Provide the (X, Y) coordinate of the cell's center where the given text is located.  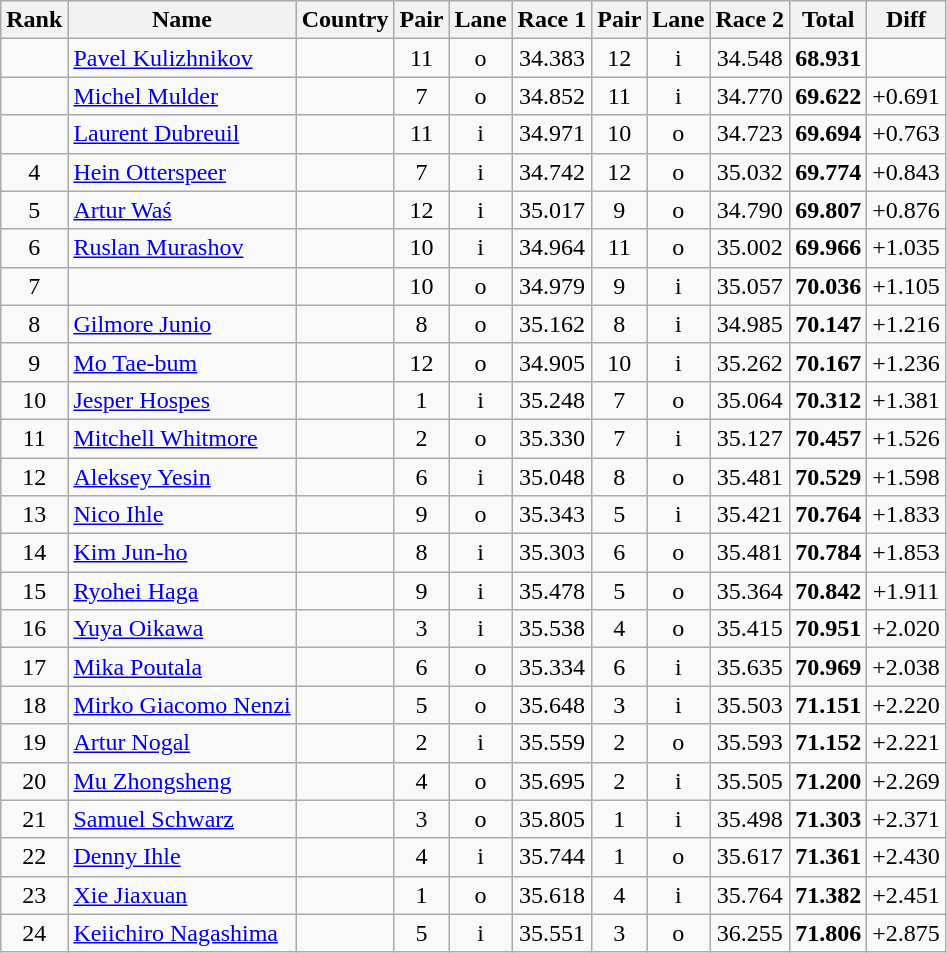
35.303 (552, 553)
24 (34, 933)
+2.221 (906, 743)
+1.381 (906, 400)
Samuel Schwarz (182, 819)
+1.598 (906, 477)
35.505 (750, 781)
35.559 (552, 743)
70.457 (828, 438)
19 (34, 743)
34.852 (552, 96)
22 (34, 857)
35.162 (552, 324)
70.842 (828, 591)
+0.876 (906, 210)
Mu Zhongsheng (182, 781)
Gilmore Junio (182, 324)
35.478 (552, 591)
+2.371 (906, 819)
35.048 (552, 477)
35.248 (552, 400)
34.905 (552, 362)
35.057 (750, 286)
35.744 (552, 857)
Mo Tae-bum (182, 362)
Nico Ihle (182, 515)
Ruslan Murashov (182, 248)
+1.833 (906, 515)
35.032 (750, 172)
35.498 (750, 819)
+2.875 (906, 933)
+2.269 (906, 781)
Race 2 (750, 20)
13 (34, 515)
+1.105 (906, 286)
+2.430 (906, 857)
69.807 (828, 210)
Michel Mulder (182, 96)
70.951 (828, 629)
Hein Otterspeer (182, 172)
+1.035 (906, 248)
35.635 (750, 667)
70.969 (828, 667)
Xie Jiaxuan (182, 895)
+2.020 (906, 629)
Aleksey Yesin (182, 477)
35.343 (552, 515)
+0.763 (906, 134)
+1.911 (906, 591)
Yuya Oikawa (182, 629)
70.312 (828, 400)
69.694 (828, 134)
35.262 (750, 362)
35.695 (552, 781)
35.421 (750, 515)
35.551 (552, 933)
Rank (34, 20)
Total (828, 20)
34.985 (750, 324)
69.966 (828, 248)
70.147 (828, 324)
Race 1 (552, 20)
35.064 (750, 400)
Mitchell Whitmore (182, 438)
17 (34, 667)
+1.853 (906, 553)
Artur Waś (182, 210)
68.931 (828, 58)
21 (34, 819)
70.764 (828, 515)
69.622 (828, 96)
Keiichiro Nagashima (182, 933)
71.806 (828, 933)
Artur Nogal (182, 743)
34.790 (750, 210)
34.971 (552, 134)
34.742 (552, 172)
34.964 (552, 248)
Kim Jun-ho (182, 553)
34.770 (750, 96)
71.361 (828, 857)
Diff (906, 20)
35.415 (750, 629)
Pavel Kulizhnikov (182, 58)
+2.451 (906, 895)
36.255 (750, 933)
Mirko Giacomo Nenzi (182, 705)
35.617 (750, 857)
34.383 (552, 58)
14 (34, 553)
34.723 (750, 134)
23 (34, 895)
Jesper Hospes (182, 400)
Name (182, 20)
16 (34, 629)
Ryohei Haga (182, 591)
70.167 (828, 362)
35.764 (750, 895)
35.503 (750, 705)
70.784 (828, 553)
Mika Poutala (182, 667)
35.648 (552, 705)
35.364 (750, 591)
20 (34, 781)
35.002 (750, 248)
35.017 (552, 210)
35.618 (552, 895)
35.330 (552, 438)
Denny Ihle (182, 857)
Country (345, 20)
35.334 (552, 667)
34.979 (552, 286)
+1.236 (906, 362)
35.593 (750, 743)
71.151 (828, 705)
18 (34, 705)
15 (34, 591)
+0.691 (906, 96)
35.127 (750, 438)
70.529 (828, 477)
35.538 (552, 629)
71.303 (828, 819)
+2.038 (906, 667)
70.036 (828, 286)
71.152 (828, 743)
+2.220 (906, 705)
34.548 (750, 58)
+1.526 (906, 438)
35.805 (552, 819)
+0.843 (906, 172)
71.382 (828, 895)
Laurent Dubreuil (182, 134)
+1.216 (906, 324)
69.774 (828, 172)
71.200 (828, 781)
